Provide the (X, Y) coordinate of the cell's center where the given text is located.  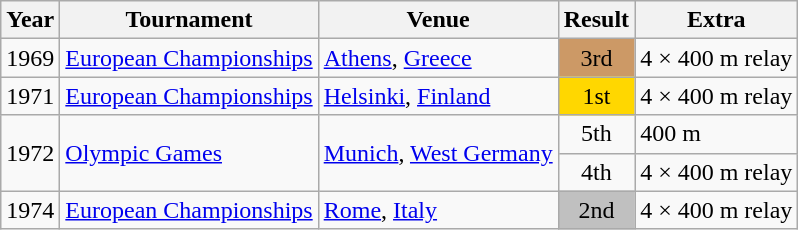
Helsinki, Finland (438, 96)
Venue (438, 20)
1st (596, 96)
3rd (596, 58)
1972 (30, 153)
1974 (30, 210)
Olympic Games (189, 153)
4th (596, 172)
Extra (716, 20)
Year (30, 20)
Athens, Greece (438, 58)
Rome, Italy (438, 210)
5th (596, 134)
1969 (30, 58)
400 m (716, 134)
Munich, West Germany (438, 153)
Result (596, 20)
Tournament (189, 20)
1971 (30, 96)
2nd (596, 210)
